For the text-containing cell, return its midpoint in (X, Y) coordinate format. 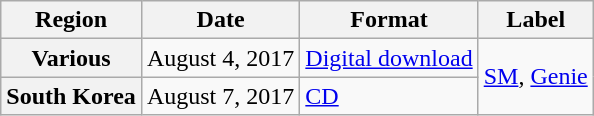
August 4, 2017 (220, 58)
South Korea (72, 96)
Label (536, 20)
SM, Genie (536, 77)
Digital download (389, 58)
CD (389, 96)
Region (72, 20)
August 7, 2017 (220, 96)
Format (389, 20)
Date (220, 20)
Various (72, 58)
